Return (x, y) of the center of cell containing provided text 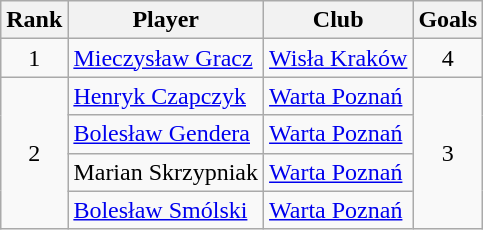
Henryk Czapczyk (166, 96)
Marian Skrzypniak (166, 172)
2 (34, 153)
Wisła Kraków (338, 58)
4 (448, 58)
Mieczysław Gracz (166, 58)
Bolesław Gendera (166, 134)
Player (166, 20)
1 (34, 58)
Bolesław Smólski (166, 210)
Club (338, 20)
3 (448, 153)
Goals (448, 20)
Rank (34, 20)
